Output the [x, y] coordinate of the center of the cell containing the given text.  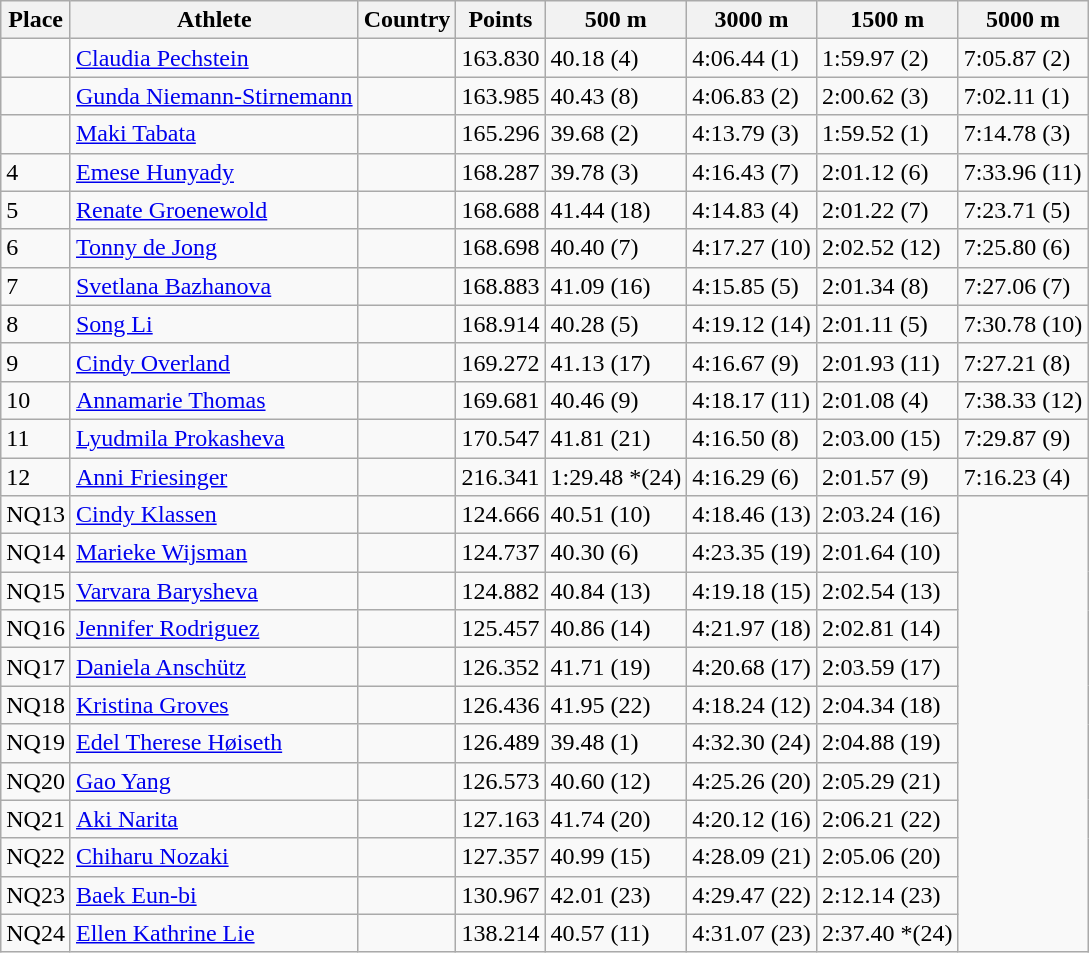
7:05.87 (2) [1023, 58]
2:02.54 (13) [887, 591]
4:21.97 (18) [752, 629]
2:37.40 *(24) [887, 933]
Renate Groenewold [214, 210]
2:00.62 (3) [887, 96]
2:02.52 (12) [887, 248]
168.914 [500, 324]
130.967 [500, 895]
4:23.35 (19) [752, 553]
7:25.80 (6) [1023, 248]
Points [500, 20]
2:04.34 (18) [887, 705]
40.57 (11) [616, 933]
NQ23 [36, 895]
Place [36, 20]
7:27.06 (7) [1023, 286]
4:17.27 (10) [752, 248]
Athlete [214, 20]
1:59.52 (1) [887, 134]
5 [36, 210]
Song Li [214, 324]
4:06.44 (1) [752, 58]
2:05.06 (20) [887, 857]
NQ20 [36, 781]
4:19.12 (14) [752, 324]
163.830 [500, 58]
2:01.34 (8) [887, 286]
4:19.18 (15) [752, 591]
Tonny de Jong [214, 248]
2:05.29 (21) [887, 781]
2:03.24 (16) [887, 515]
Baek Eun-bi [214, 895]
Claudia Pechstein [214, 58]
4:06.83 (2) [752, 96]
4:28.09 (21) [752, 857]
39.68 (2) [616, 134]
NQ22 [36, 857]
1500 m [887, 20]
Maki Tabata [214, 134]
39.48 (1) [616, 743]
168.883 [500, 286]
Daniela Anschütz [214, 667]
4:16.43 (7) [752, 172]
126.352 [500, 667]
2:01.12 (6) [887, 172]
2:01.57 (9) [887, 477]
9 [36, 362]
Country [407, 20]
41.44 (18) [616, 210]
40.86 (14) [616, 629]
2:01.22 (7) [887, 210]
Jennifer Rodriguez [214, 629]
NQ16 [36, 629]
4:18.17 (11) [752, 400]
168.698 [500, 248]
Gunda Niemann-Stirnemann [214, 96]
124.882 [500, 591]
7:23.71 (5) [1023, 210]
2:01.08 (4) [887, 400]
Anni Friesinger [214, 477]
168.688 [500, 210]
12 [36, 477]
40.28 (5) [616, 324]
2:02.81 (14) [887, 629]
NQ15 [36, 591]
NQ18 [36, 705]
Gao Yang [214, 781]
3000 m [752, 20]
Svetlana Bazhanova [214, 286]
4:25.26 (20) [752, 781]
2:04.88 (19) [887, 743]
4:15.85 (5) [752, 286]
41.74 (20) [616, 819]
2:01.11 (5) [887, 324]
4:29.47 (22) [752, 895]
127.357 [500, 857]
NQ17 [36, 667]
Varvara Barysheva [214, 591]
4:31.07 (23) [752, 933]
4:16.29 (6) [752, 477]
126.436 [500, 705]
6 [36, 248]
126.489 [500, 743]
7:38.33 (12) [1023, 400]
125.457 [500, 629]
138.214 [500, 933]
124.666 [500, 515]
163.985 [500, 96]
4 [36, 172]
Aki Narita [214, 819]
126.573 [500, 781]
NQ24 [36, 933]
2:01.64 (10) [887, 553]
7:02.11 (1) [1023, 96]
7:16.23 (4) [1023, 477]
39.78 (3) [616, 172]
169.681 [500, 400]
Marieke Wijsman [214, 553]
168.287 [500, 172]
4:18.46 (13) [752, 515]
4:16.50 (8) [752, 438]
127.163 [500, 819]
41.81 (21) [616, 438]
2:03.00 (15) [887, 438]
4:18.24 (12) [752, 705]
4:20.12 (16) [752, 819]
8 [36, 324]
NQ19 [36, 743]
40.51 (10) [616, 515]
4:14.83 (4) [752, 210]
500 m [616, 20]
1:59.97 (2) [887, 58]
Kristina Groves [214, 705]
169.272 [500, 362]
124.737 [500, 553]
40.18 (4) [616, 58]
2:03.59 (17) [887, 667]
41.13 (17) [616, 362]
10 [36, 400]
Cindy Klassen [214, 515]
40.46 (9) [616, 400]
Emese Hunyady [214, 172]
42.01 (23) [616, 895]
7:14.78 (3) [1023, 134]
2:01.93 (11) [887, 362]
40.30 (6) [616, 553]
4:13.79 (3) [752, 134]
40.84 (13) [616, 591]
NQ13 [36, 515]
2:06.21 (22) [887, 819]
40.99 (15) [616, 857]
165.296 [500, 134]
Lyudmila Prokasheva [214, 438]
4:20.68 (17) [752, 667]
7 [36, 286]
41.71 (19) [616, 667]
5000 m [1023, 20]
4:16.67 (9) [752, 362]
Cindy Overland [214, 362]
2:12.14 (23) [887, 895]
NQ21 [36, 819]
40.60 (12) [616, 781]
170.547 [500, 438]
Chiharu Nozaki [214, 857]
NQ14 [36, 553]
40.40 (7) [616, 248]
7:27.21 (8) [1023, 362]
216.341 [500, 477]
4:32.30 (24) [752, 743]
Ellen Kathrine Lie [214, 933]
7:33.96 (11) [1023, 172]
41.95 (22) [616, 705]
Annamarie Thomas [214, 400]
11 [36, 438]
Edel Therese Høiseth [214, 743]
41.09 (16) [616, 286]
7:30.78 (10) [1023, 324]
7:29.87 (9) [1023, 438]
1:29.48 *(24) [616, 477]
40.43 (8) [616, 96]
